Determine the [x, y] coordinate at the center of the cell enclosing the given text.  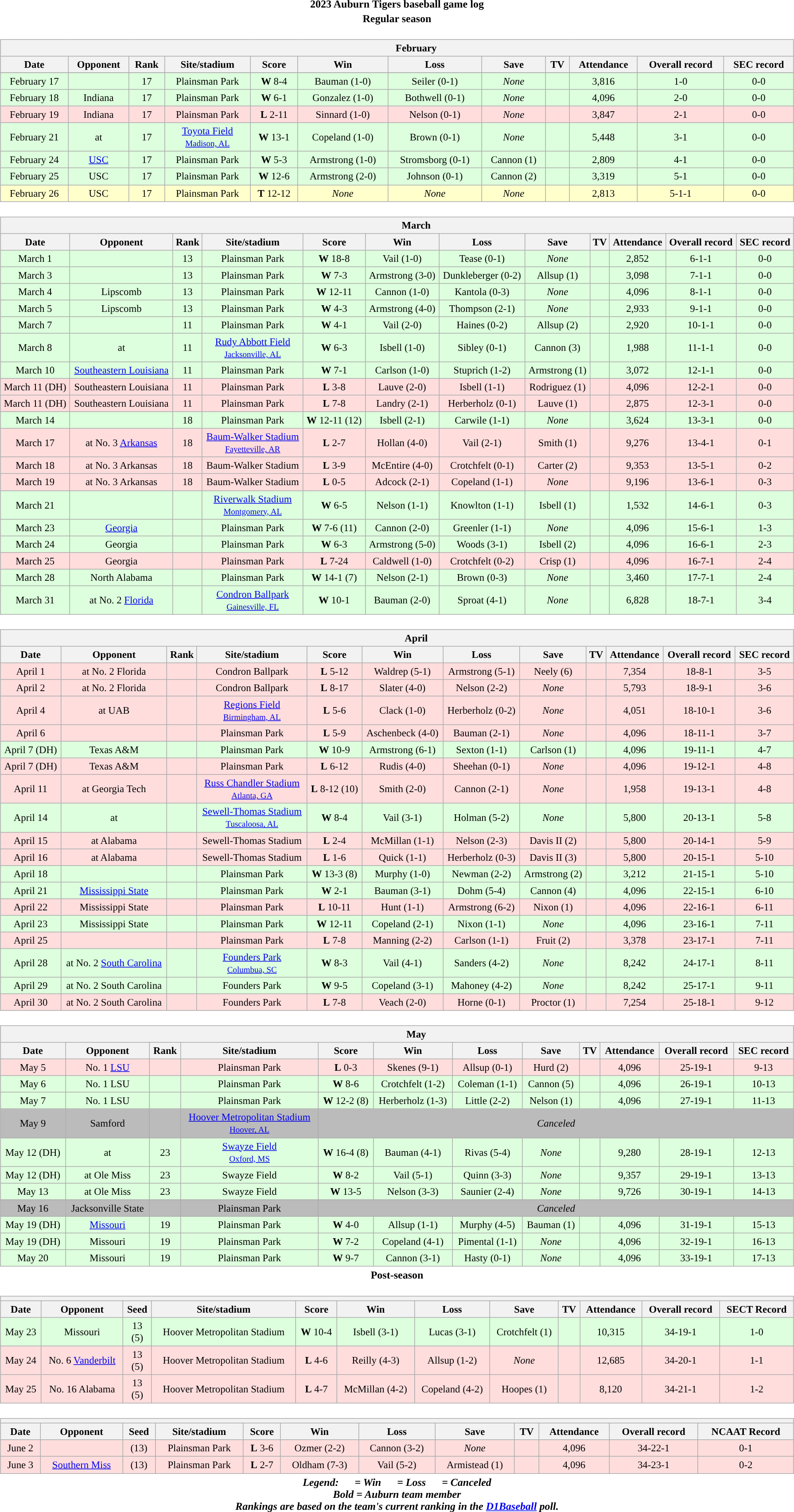
9-12 [764, 1002]
26-19-1 [696, 1084]
5-1 [681, 176]
Davis II (2) [553, 840]
12-3-1 [701, 404]
20-15-1 [699, 857]
10,315 [611, 1332]
Seiler (0-1) [435, 81]
9,353 [638, 466]
Vail (5-2) [397, 1465]
3,847 [603, 115]
Crisp (1) [557, 561]
3,072 [638, 370]
March 21 [35, 505]
15-13 [763, 1224]
34-22-1 [654, 1448]
April 18 [31, 874]
13-5-1 [701, 466]
February 19 [35, 115]
March 25 [35, 561]
W 4-3 [334, 308]
Bothwell (0-1) [435, 98]
April 14 [31, 818]
Hasty (0-1) [487, 1258]
March 31 [35, 600]
22-15-1 [699, 890]
April 29 [31, 986]
Armstrong (6-2) [482, 907]
11-13 [763, 1101]
19-11-1 [699, 750]
Nelson (1) [551, 1101]
Isbell (1-1) [482, 387]
March 19 [35, 482]
6-1-1 [701, 258]
Little (2-2) [487, 1101]
W 13-1 [274, 137]
Murphy (4-5) [487, 1224]
2,920 [638, 325]
Crotchfelt (1) [525, 1332]
Vail (2-1) [482, 443]
16-6-1 [701, 544]
Cannon (2-1) [482, 789]
Cannon (3-1) [413, 1258]
L 2-11 [274, 115]
April 25 [31, 941]
Allsup (1-1) [413, 1224]
Samford [108, 1123]
Carlson (1-1) [482, 941]
5-9 [764, 840]
April 15 [31, 840]
W 10-4 [316, 1332]
Mahoney (4-2) [482, 986]
Coleman (1-1) [487, 1084]
Cannon (2-0) [402, 528]
Veach (2-0) [402, 1002]
Allsup (0-1) [487, 1068]
Woods (3-1) [482, 544]
W 8-6 [346, 1084]
25-19-1 [696, 1068]
L 0-3 [346, 1068]
3-4 [765, 600]
Nelson (3-3) [413, 1191]
Condron BallparkGainesville, FL [253, 600]
Slater (4-0) [402, 688]
Armstrong (6-1) [402, 750]
Sexton (1-1) [482, 750]
W 12-2 (8) [346, 1101]
9-1-1 [701, 308]
Rivas (5-4) [487, 1152]
31-19-1 [696, 1224]
25-18-1 [699, 1002]
March 17 [35, 443]
Nixon (1) [553, 907]
April 4 [31, 711]
19-13-1 [699, 789]
Nelson (2-2) [482, 688]
Sibley (0-1) [482, 347]
Hurd (2) [551, 1068]
L 7-24 [334, 561]
3,816 [603, 81]
Oldham (7-3) [319, 1465]
Russ Chandler StadiumAtlanta, GA [252, 789]
May 5 [33, 1068]
Johnson (0-1) [435, 176]
March 8 [35, 347]
McEntire (4-0) [402, 466]
24-17-1 [699, 963]
March 23 [35, 528]
Nelson (2-1) [402, 577]
12-1-1 [701, 370]
Nelson (0-1) [435, 115]
20-13-1 [699, 818]
Copeland (4-2) [452, 1389]
Murphy (1-0) [402, 874]
34-21-1 [681, 1389]
W 7-3 [334, 275]
Caldwell (1-0) [402, 561]
Cannon (3) [557, 347]
Rudis (4-0) [402, 766]
L 5-6 [335, 711]
22-16-1 [699, 907]
Bauman (1-0) [343, 81]
Dunkleberger (0-2) [482, 275]
Allsup (2) [557, 325]
10-13 [763, 1084]
Smith (1) [557, 443]
Carwile (1-1) [482, 420]
Cannon (3-2) [397, 1448]
L 5-12 [335, 671]
2-1 [681, 115]
May 20 [33, 1258]
8,120 [611, 1389]
18-7-1 [701, 600]
12,685 [611, 1360]
at UAB [114, 711]
13-3-1 [701, 420]
Bauman (3-1) [402, 890]
W 9-5 [335, 986]
NCAAT Record [746, 1432]
McMillan (4-2) [376, 1389]
Tease (0-1) [482, 258]
Swayze FieldOxford, MS [249, 1152]
5,793 [634, 688]
Isbell (1-0) [402, 347]
April 16 [31, 857]
Manning (2-2) [402, 941]
W 10-9 [335, 750]
23-16-1 [699, 924]
Aschenbeck (4-0) [402, 733]
North Alabama [121, 577]
March 18 [35, 466]
5-8 [764, 818]
14-13 [763, 1191]
February [397, 48]
March 4 [35, 292]
Kantola (0-3) [482, 292]
February 24 [35, 160]
Armstrong (3-0) [402, 275]
1-1 [757, 1360]
1-3 [765, 528]
April 21 [31, 890]
Brown (0-3) [482, 577]
at Georgia Tech [114, 789]
1,532 [638, 505]
W 4-1 [334, 325]
W 5-3 [274, 160]
Baum-Walker StadiumFayetteville, AR [253, 443]
Vail (3-1) [402, 818]
3,212 [634, 874]
May 24 [21, 1360]
2,809 [603, 160]
Cannon (1) [514, 160]
17-13 [763, 1258]
8-1-1 [701, 292]
Cannon (4) [553, 890]
March 10 [35, 370]
June 3 [20, 1465]
Smith (2-0) [402, 789]
March 3 [35, 275]
25-17-1 [699, 986]
Cannon (1-0) [402, 292]
Proctor (1) [553, 1002]
34-23-1 [654, 1465]
3,624 [638, 420]
Neely (6) [553, 671]
May [397, 1034]
15-6-1 [701, 528]
Armistead (1) [475, 1465]
April 1 [31, 671]
Bauman (1) [551, 1224]
Quinn (3-3) [487, 1175]
February 17 [35, 81]
Newman (2-2) [482, 874]
17-7-1 [701, 577]
March 1 [35, 258]
34-20-1 [681, 1360]
Holman (5-2) [482, 818]
W 6-5 [334, 505]
Fruit (2) [553, 941]
Nelson (1-1) [402, 505]
Copeland (3-1) [402, 986]
Reilly (4-3) [376, 1360]
May 25 [21, 1389]
21-15-1 [699, 874]
Toyota FieldMadison, AL [208, 137]
Landry (2-1) [402, 404]
Brown (0-1) [435, 137]
Greenler (1-1) [482, 528]
18-8-1 [699, 671]
Armstrong (2-0) [343, 176]
Dohm (5-4) [482, 890]
13-6-1 [701, 482]
Regions FieldBirmingham, AL [252, 711]
W 8-3 [335, 963]
5,448 [603, 137]
Ozmer (2-2) [319, 1448]
Cannon (2) [514, 176]
9,357 [629, 1175]
W 16-4 (8) [346, 1152]
4-7 [764, 750]
Adcock (2-1) [402, 482]
L 0-5 [334, 482]
Stromsborg (0-1) [435, 160]
Sanders (4-2) [482, 963]
Lauve (1) [557, 404]
Hoopes (1) [525, 1389]
29-19-1 [696, 1175]
2,813 [603, 193]
3,319 [603, 176]
March 5 [35, 308]
23-17-1 [699, 941]
W 6-1 [274, 98]
April 2 [31, 688]
Nelson (2-3) [482, 840]
9-13 [763, 1068]
May 16 [33, 1208]
L 3-6 [262, 1448]
March 7 [35, 325]
W 7-2 [346, 1241]
March 14 [35, 420]
Isbell (3-1) [376, 1332]
7,254 [634, 1002]
4,051 [634, 711]
Davis II (3) [553, 857]
30-19-1 [696, 1191]
12-2-1 [701, 387]
20-14-1 [699, 840]
W 12-11 (12) [334, 420]
3-1 [681, 137]
L 8-12 (10) [335, 789]
February 18 [35, 98]
Crotchfelt (0-2) [482, 561]
Stuprich (1-2) [482, 370]
3,460 [638, 577]
SECT Record [757, 1309]
April 22 [31, 907]
Isbell (1) [557, 505]
L 4-6 [316, 1360]
L 1-6 [335, 857]
18-9-1 [699, 688]
Herberholz (1-3) [413, 1101]
May 13 [33, 1191]
L 3-9 [334, 466]
Herberholz (0-1) [482, 404]
March 28 [35, 577]
7-1-1 [701, 275]
Knowlton (1-1) [482, 505]
McMillan (1-1) [402, 840]
18-11-1 [699, 733]
Copeland (4-1) [413, 1241]
Isbell (2) [557, 544]
Copeland (1-1) [482, 482]
L 2-4 [335, 840]
5-1-1 [681, 193]
Armstrong (5-0) [402, 544]
Vail (5-1) [413, 1175]
Vail (2-0) [402, 325]
Herberholz (0-3) [482, 857]
Skenes (9-1) [413, 1068]
Founders ParkColumbua, SC [252, 963]
9,280 [629, 1152]
9,196 [638, 482]
Carlson (1) [553, 750]
W 8-2 [346, 1175]
Bauman (2-1) [482, 733]
Lucas (3-1) [452, 1332]
Vail (4-1) [402, 963]
Jacksonville State [108, 1208]
18-10-1 [699, 711]
13-13 [763, 1175]
February 25 [35, 176]
Saunier (2-4) [487, 1191]
W 10-1 [334, 600]
L 5-9 [335, 733]
Hoover Metropolitan StadiumHoover, AL [249, 1123]
April 23 [31, 924]
Cannon (5) [551, 1084]
Quick (1-1) [402, 857]
T 12-12 [274, 193]
Rudy Abbott FieldJacksonville, AL [253, 347]
Hunt (1-1) [402, 907]
W 13-5 [346, 1191]
Carlson (1-0) [402, 370]
W 14-1 (7) [334, 577]
Hollan (4-0) [402, 443]
April 28 [31, 963]
Lauve (2-0) [402, 387]
Sheehan (0-1) [482, 766]
Sewell-Thomas StadiumTuscaloosa, AL [252, 818]
L 3-8 [334, 387]
Riverwalk StadiumMontgomery, AL [253, 505]
16-13 [763, 1241]
Horne (0-1) [482, 1002]
April 11 [31, 789]
Carter (2) [557, 466]
Southern Miss [82, 1465]
10-1-1 [701, 325]
Armstrong (1-0) [343, 160]
June 2 [20, 1448]
Waldrep (5-1) [402, 671]
1-2 [757, 1389]
April 30 [31, 1002]
4-1 [681, 160]
No. 6 Vanderbilt [82, 1360]
Crotchfelt (0-1) [482, 466]
9-11 [764, 986]
Herberholz (0-2) [482, 711]
3,098 [638, 275]
2,875 [638, 404]
9,276 [638, 443]
9,726 [629, 1191]
L 4-7 [316, 1389]
Crotchfelt (1-2) [413, 1084]
11-1-1 [701, 347]
6-10 [764, 890]
May 9 [33, 1123]
May 6 [33, 1084]
No. 16 Alabama [82, 1389]
Armstrong (2) [553, 874]
1,988 [638, 347]
32-19-1 [696, 1241]
L 6-12 [335, 766]
Copeland (2-1) [402, 924]
Sproat (4-1) [482, 600]
Nixon (1-1) [482, 924]
27-19-1 [696, 1101]
March [397, 225]
16-7-1 [701, 561]
L 8-17 [335, 688]
7,354 [634, 671]
14-6-1 [701, 505]
February 21 [35, 137]
Armstrong (5-1) [482, 671]
6-11 [764, 907]
May 7 [33, 1101]
2,852 [638, 258]
April 6 [31, 733]
19-12-1 [699, 766]
L 10-11 [335, 907]
6,828 [638, 600]
3-5 [764, 671]
Isbell (2-1) [402, 420]
Sinnard (1-0) [343, 115]
W 2-1 [335, 890]
W 4-0 [346, 1224]
March 24 [35, 544]
Bauman (4-1) [413, 1152]
May 23 [21, 1332]
2-3 [765, 544]
Vail (1-0) [402, 258]
Copeland (1-0) [343, 137]
34-19-1 [681, 1332]
Rodriguez (1) [557, 387]
1,958 [634, 789]
Armstrong (4-0) [402, 308]
W 7-6 (11) [334, 528]
Allsup (1-2) [452, 1360]
Haines (0-2) [482, 325]
Clack (1-0) [402, 711]
W 13-3 (8) [335, 874]
3-7 [764, 733]
3,378 [634, 941]
Pimental (1-1) [487, 1241]
February 26 [35, 193]
28-19-1 [696, 1152]
33-19-1 [696, 1258]
W 18-8 [334, 258]
Armstrong (1) [557, 370]
Bauman (2-0) [402, 600]
13-4-1 [701, 443]
12-13 [763, 1152]
Thompson (2-1) [482, 308]
W 12-6 [274, 176]
2-0 [681, 98]
Gonzalez (1-0) [343, 98]
2,933 [638, 308]
W 9-7 [346, 1258]
April [397, 638]
8-11 [764, 963]
Allsup (1) [557, 275]
W 7-1 [334, 370]
